Locate the cell with the specified text and output its (x, y) center coordinate. 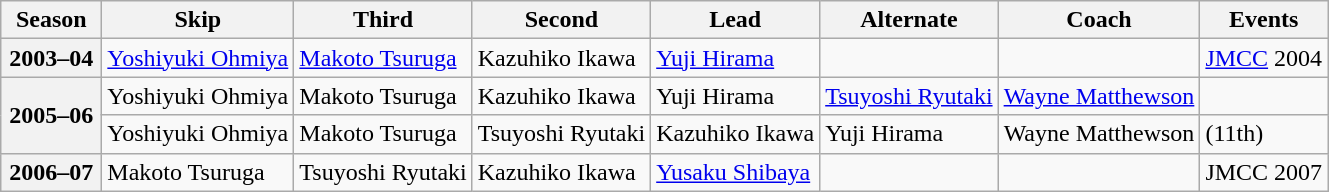
JMCC 2004 (1264, 58)
Events (1264, 20)
Lead (736, 20)
Second (561, 20)
Skip (198, 20)
2006–07 (52, 172)
Coach (1099, 20)
Alternate (909, 20)
JMCC 2007 (1264, 172)
Season (52, 20)
(11th) (1264, 134)
2005–06 (52, 115)
2003–04 (52, 58)
Third (383, 20)
Yusaku Shibaya (736, 172)
